Scan for the cell matching the given text and deliver its [x, y] coordinate at center. 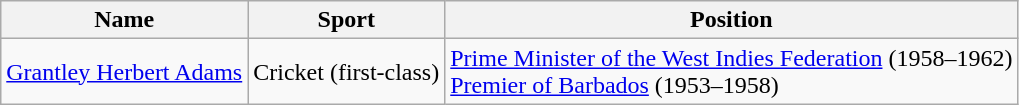
Prime Minister of the West Indies Federation (1958–1962)Premier of Barbados (1953–1958) [732, 72]
Cricket (first-class) [346, 72]
Position [732, 20]
Sport [346, 20]
Name [124, 20]
Grantley Herbert Adams [124, 72]
